Scan for the cell matching the given text and deliver its [X, Y] coordinate at center. 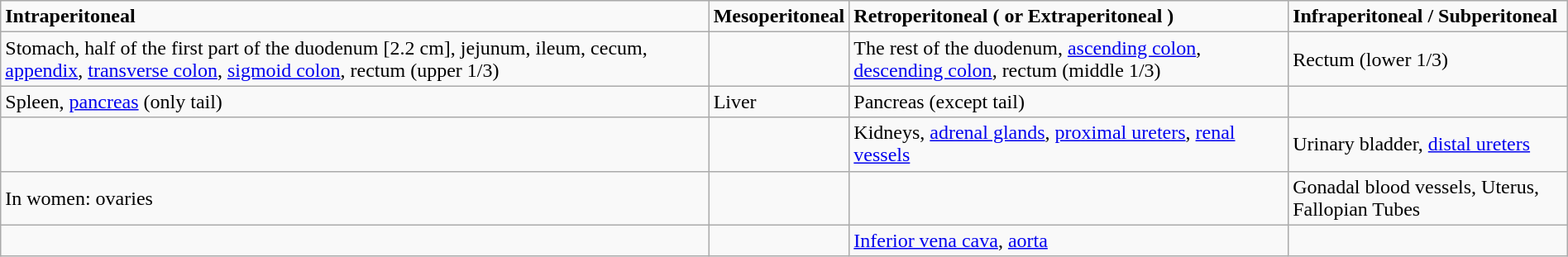
Spleen, pancreas (only tail) [355, 102]
Stomach, half of the first part of the duodenum [2.2 cm], jejunum, ileum, cecum, appendix, transverse colon, sigmoid colon, rectum (upper 1/3) [355, 59]
Gonadal blood vessels, Uterus, Fallopian Tubes [1428, 198]
In women: ovaries [355, 198]
Urinary bladder, distal ureters [1428, 144]
Intraperitoneal [355, 17]
Liver [779, 102]
Retroperitoneal ( or Extraperitoneal ) [1068, 17]
Inferior vena cava, aorta [1068, 240]
Mesoperitoneal [779, 17]
Rectum (lower 1/3) [1428, 59]
The rest of the duodenum, ascending colon, descending colon, rectum (middle 1/3) [1068, 59]
Kidneys, adrenal glands, proximal ureters, renal vessels [1068, 144]
Pancreas (except tail) [1068, 102]
Infraperitoneal / Subperitoneal [1428, 17]
